Determine the [x, y] coordinate at the center of the cell enclosing the given text.  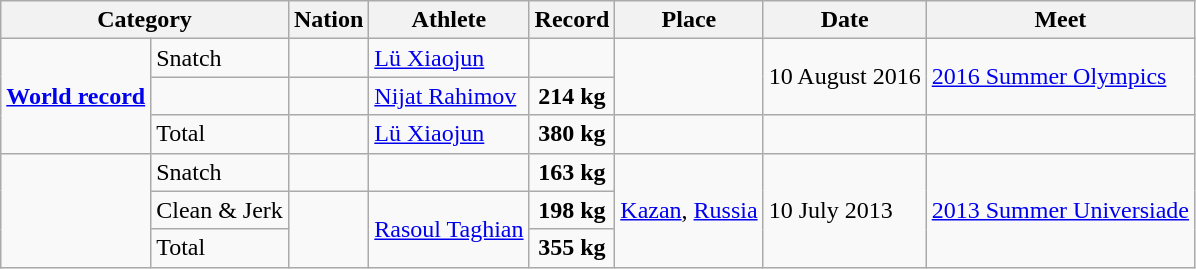
Nijat Rahimov [449, 96]
Date [844, 20]
Nation [328, 20]
10 July 2013 [844, 210]
Kazan, Russia [689, 210]
Place [689, 20]
198 kg [572, 210]
163 kg [572, 172]
214 kg [572, 96]
Meet [1060, 20]
2016 Summer Olympics [1060, 77]
Category [145, 20]
Athlete [449, 20]
World record [76, 96]
380 kg [572, 134]
Record [572, 20]
2013 Summer Universiade [1060, 210]
Clean & Jerk [220, 210]
10 August 2016 [844, 77]
355 kg [572, 248]
Rasoul Taghian [449, 229]
